Find where the given text appears and provide that cell's center as [x, y] coordinate. 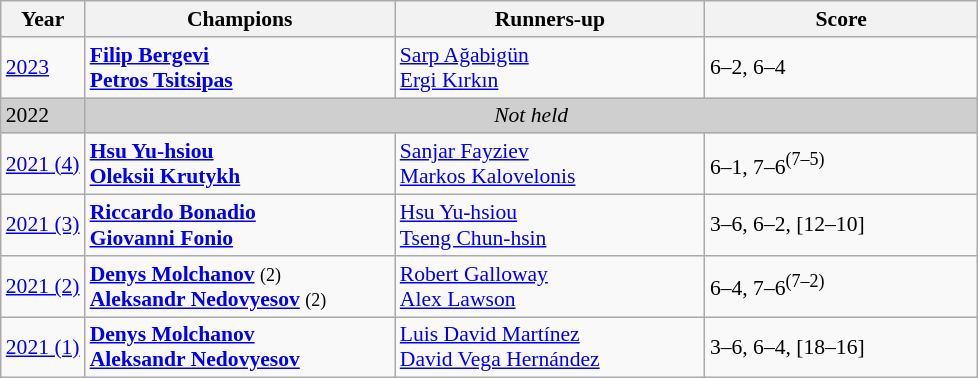
Robert Galloway Alex Lawson [550, 286]
Score [842, 19]
Filip Bergevi Petros Tsitsipas [240, 68]
Denys Molchanov (2) Aleksandr Nedovyesov (2) [240, 286]
Riccardo Bonadio Giovanni Fonio [240, 226]
Luis David Martínez David Vega Hernández [550, 348]
2022 [43, 116]
6–1, 7–6(7–5) [842, 164]
3–6, 6–2, [12–10] [842, 226]
Sarp Ağabigün Ergi Kırkın [550, 68]
Hsu Yu-hsiou Oleksii Krutykh [240, 164]
2021 (4) [43, 164]
2021 (2) [43, 286]
Denys Molchanov Aleksandr Nedovyesov [240, 348]
6–2, 6–4 [842, 68]
Not held [532, 116]
2021 (3) [43, 226]
2023 [43, 68]
3–6, 6–4, [18–16] [842, 348]
2021 (1) [43, 348]
Year [43, 19]
Hsu Yu-hsiou Tseng Chun-hsin [550, 226]
Champions [240, 19]
Runners-up [550, 19]
6–4, 7–6(7–2) [842, 286]
Sanjar Fayziev Markos Kalovelonis [550, 164]
